Search for the cell housing the specified text and yield its (x, y) center coordinate. 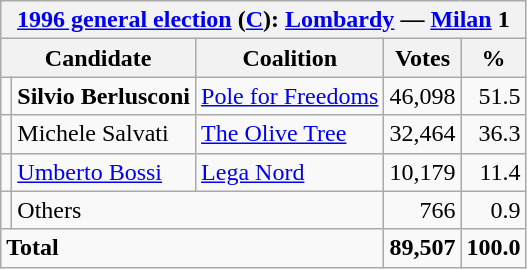
32,464 (422, 134)
1996 general election (C): Lombardy — Milan 1 (264, 20)
Umberto Bossi (104, 172)
36.3 (494, 134)
46,098 (422, 96)
766 (422, 210)
Total (192, 248)
Lega Nord (290, 172)
89,507 (422, 248)
10,179 (422, 172)
11.4 (494, 172)
The Olive Tree (290, 134)
0.9 (494, 210)
Others (198, 210)
51.5 (494, 96)
Candidate (98, 58)
100.0 (494, 248)
Pole for Freedoms (290, 96)
Coalition (290, 58)
Silvio Berlusconi (104, 96)
Michele Salvati (104, 134)
Votes (422, 58)
% (494, 58)
